Extract the (x, y) coordinate from the center of the cell holding the provided text.  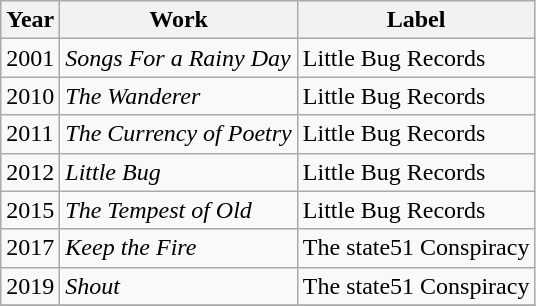
Year (30, 20)
The Wanderer (178, 96)
2010 (30, 96)
2017 (30, 248)
2019 (30, 286)
Little Bug (178, 172)
2015 (30, 210)
Keep the Fire (178, 248)
Label (416, 20)
The Currency of Poetry (178, 134)
The Tempest of Old (178, 210)
2012 (30, 172)
2011 (30, 134)
Work (178, 20)
Songs For a Rainy Day (178, 58)
Shout (178, 286)
2001 (30, 58)
